Return [x, y] of the center of cell containing provided text 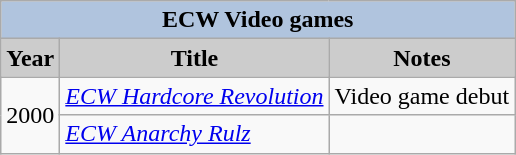
Year [30, 58]
Notes [422, 58]
ECW Video games [258, 20]
ECW Anarchy Rulz [194, 134]
2000 [30, 115]
ECW Hardcore Revolution [194, 96]
Title [194, 58]
Video game debut [422, 96]
